Scan for the cell matching the given text and deliver its (x, y) coordinate at center. 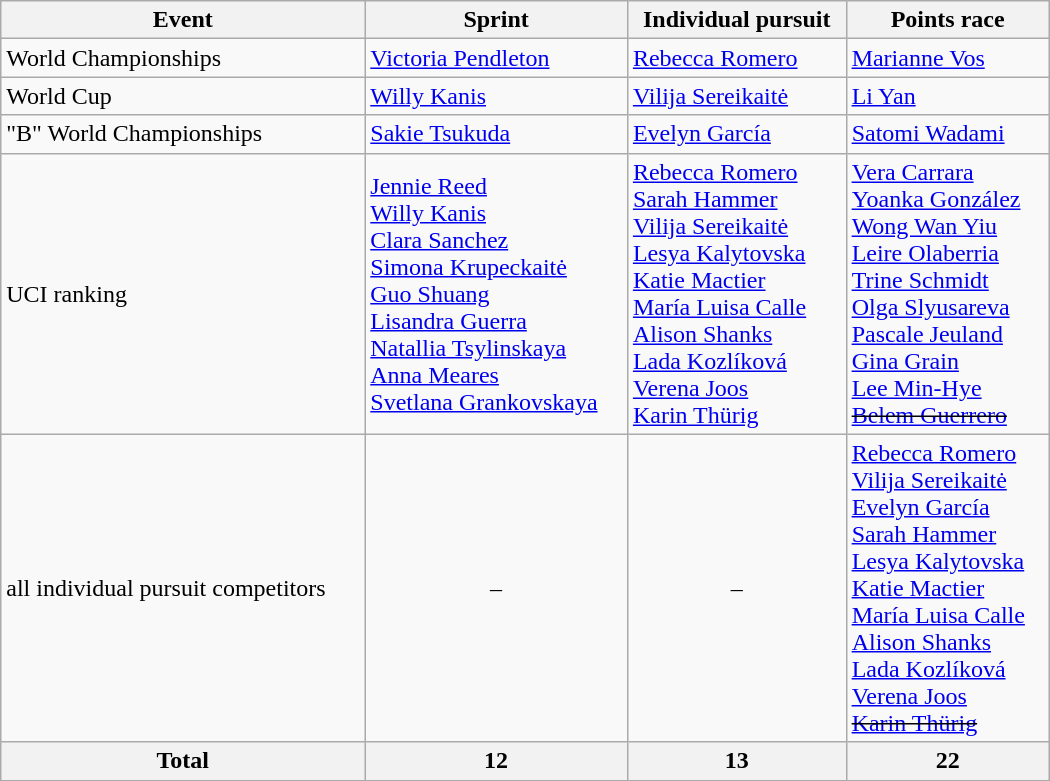
Sakie Tsukuda (496, 134)
Rebecca Romero (736, 58)
Individual pursuit (736, 20)
Victoria Pendleton (496, 58)
UCI ranking (183, 294)
12 (496, 761)
Event (183, 20)
World Cup (183, 96)
13 (736, 761)
Total (183, 761)
Points race (948, 20)
Vilija Sereikaitė (736, 96)
World Championships (183, 58)
"B" World Championships (183, 134)
Vera Carrara Yoanka González Wong Wan Yiu Leire Olaberria Trine Schmidt Olga Slyusareva Pascale Jeuland Gina Grain Lee Min-Hye Belem Guerrero (948, 294)
Marianne Vos (948, 58)
Jennie Reed Willy Kanis Clara Sanchez Simona Krupeckaitė Guo Shuang Lisandra Guerra Natallia Tsylinskaya Anna Meares Svetlana Grankovskaya (496, 294)
Satomi Wadami (948, 134)
Sprint (496, 20)
all individual pursuit competitors (183, 588)
Li Yan (948, 96)
Rebecca Romero Sarah Hammer Vilija Sereikaitė Lesya Kalytovska Katie Mactier María Luisa Calle Alison Shanks Lada Kozlíková Verena Joos Karin Thürig (736, 294)
Evelyn García (736, 134)
22 (948, 761)
Willy Kanis (496, 96)
